Output the [x, y] coordinate of the center of the cell containing the given text.  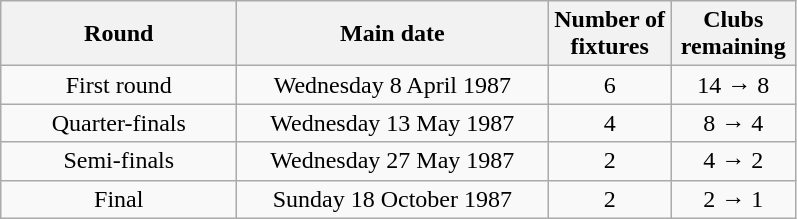
Wednesday 8 April 1987 [392, 85]
6 [610, 85]
8 → 4 [733, 123]
Number of fixtures [610, 34]
14 → 8 [733, 85]
Main date [392, 34]
2 → 1 [733, 199]
Wednesday 13 May 1987 [392, 123]
Final [119, 199]
Semi-finals [119, 161]
Sunday 18 October 1987 [392, 199]
4 → 2 [733, 161]
4 [610, 123]
First round [119, 85]
Clubs remaining [733, 34]
Round [119, 34]
Quarter-finals [119, 123]
Wednesday 27 May 1987 [392, 161]
